Pinpoint the cell where the given text exists, returning its [x, y] midpoint coordinate. 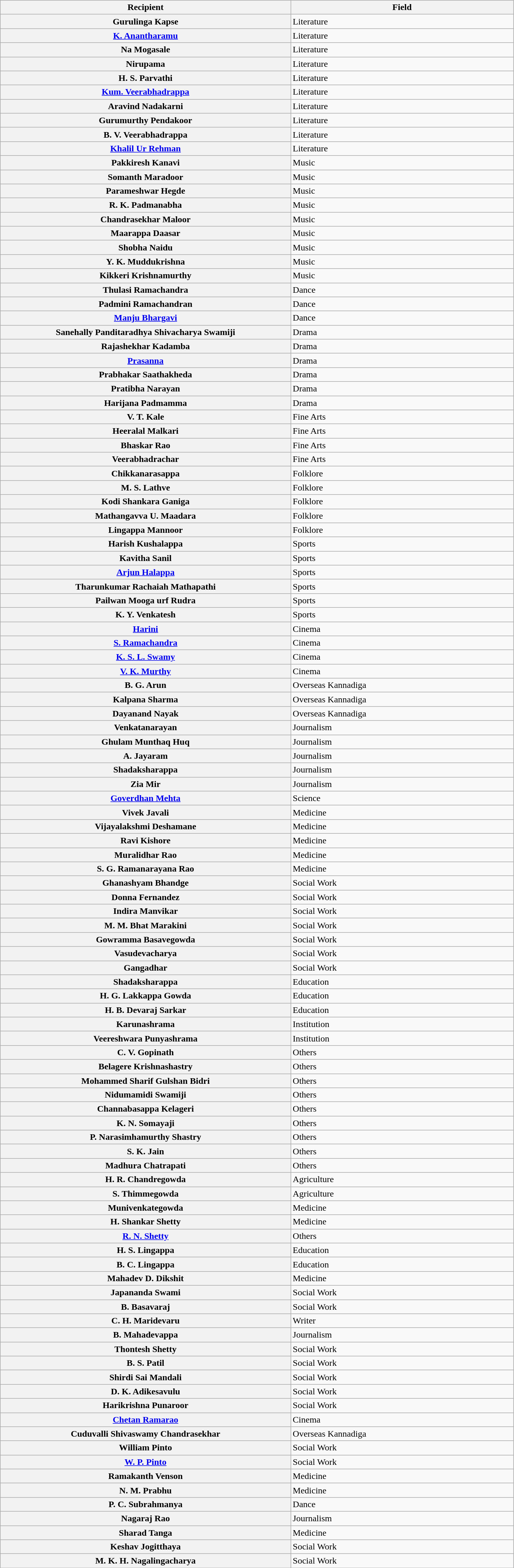
Shobha Naidu [145, 247]
H. B. Devaraj Sarkar [145, 1010]
S. G. Ramanarayana Rao [145, 869]
D. K. Adikesavulu [145, 1391]
Pailwan Mooga urf Rudra [145, 600]
Nagaraj Rao [145, 1518]
S. Thimmegowda [145, 1194]
Gurulinga Kapse [145, 22]
Rajashekhar Kadamba [145, 346]
B. V. Veerabhadrappa [145, 134]
Harijana Padmamma [145, 403]
Mathangavva U. Maadara [145, 516]
Science [402, 798]
B. Mahadevappa [145, 1335]
Vasudevacharya [145, 954]
Zia Mir [145, 784]
Chetan Ramarao [145, 1420]
Somanth Maradoor [145, 177]
Muralidhar Rao [145, 854]
P. Narasimhamurthy Shastry [145, 1137]
Manju Bhargavi [145, 318]
N. M. Prabhu [145, 1490]
M. S. Lathve [145, 488]
Japananda Swami [145, 1292]
Na Mogasale [145, 50]
Chikkanarasappa [145, 473]
Recipient [145, 7]
K. Y. Venkatesh [145, 614]
S. K. Jain [145, 1151]
H. R. Chandregowda [145, 1180]
Ramakanth Venson [145, 1476]
Lingappa Mannoor [145, 530]
Kikkeri Krishnamurthy [145, 276]
Khalil Ur Rehman [145, 148]
Nidumamidi Swamiji [145, 1095]
Harikrishna Punaroor [145, 1405]
Prabhakar Saathakheda [145, 374]
Writer [402, 1321]
V. K. Murthy [145, 671]
Veerabhadrachar [145, 459]
K. S. L. Swamy [145, 657]
Aravind Nadakarni [145, 106]
Pakkiresh Kanavi [145, 163]
Kavitha Sanil [145, 558]
Belagere Krishnashastry [145, 1066]
Kalpana Sharma [145, 699]
Munivenkategowda [145, 1208]
K. Anantharamu [145, 36]
P. C. Subrahmanya [145, 1504]
R. K. Padmanabha [145, 205]
Tharunkumar Rachaiah Mathapathi [145, 586]
Padmini Ramachandran [145, 304]
Kodi Shankara Ganiga [145, 502]
Dayanand Nayak [145, 714]
B. Basavaraj [145, 1306]
C. V. Gopinath [145, 1052]
Indira Manvikar [145, 911]
Mahadev D. Dikshit [145, 1278]
Keshav Jogitthaya [145, 1547]
Harini [145, 629]
H. G. Lakkappa Gowda [145, 996]
Prasanna [145, 360]
K. N. Somayaji [145, 1123]
B. G. Arun [145, 685]
Thontesh Shetty [145, 1349]
Nirupama [145, 64]
Bhaskar Rao [145, 445]
Arjun Halappa [145, 572]
Gowramma Basavegowda [145, 939]
Chandrasekhar Maloor [145, 219]
Gangadhar [145, 968]
Heeralal Malkari [145, 431]
Madhura Chatrapati [145, 1165]
R. N. Shetty [145, 1236]
Shirdi Sai Mandali [145, 1377]
Goverdhan Mehta [145, 798]
B. C. Lingappa [145, 1264]
Parameshwar Hegde [145, 191]
Ghanashyam Bhandge [145, 883]
Donna Fernandez [145, 897]
Thulasi Ramachandra [145, 290]
H. S. Parvathi [145, 78]
H. Shankar Shetty [145, 1222]
H. S. Lingappa [145, 1250]
S. Ramachandra [145, 643]
Vijayalakshmi Deshamane [145, 826]
Harish Kushalappa [145, 544]
Venkatanarayan [145, 728]
V. T. Kale [145, 417]
Y. K. Muddukrishna [145, 262]
Kum. Veerabhadrappa [145, 92]
Channabasappa Kelageri [145, 1109]
Maarappa Daasar [145, 233]
Vivek Javali [145, 812]
W. P. Pinto [145, 1462]
Karunashrama [145, 1024]
B. S. Patil [145, 1363]
C. H. Maridevaru [145, 1321]
M. K. H. Nagalingacharya [145, 1561]
William Pinto [145, 1448]
Sharad Tanga [145, 1533]
Veereshwara Punyashrama [145, 1038]
Gurumurthy Pendakoor [145, 120]
Ravi Kishore [145, 840]
Cuduvalli Shivaswamy Chandrasekhar [145, 1434]
Ghulam Munthaq Huq [145, 742]
Pratibha Narayan [145, 388]
Mohammed Sharif Gulshan Bidri [145, 1081]
M. M. Bhat Marakini [145, 925]
Sanehally Panditaradhya Shivacharya Swamiji [145, 332]
A. Jayaram [145, 756]
Field [402, 7]
